Identify which cell holds the provided text, then report its (x, y) central coordinate. 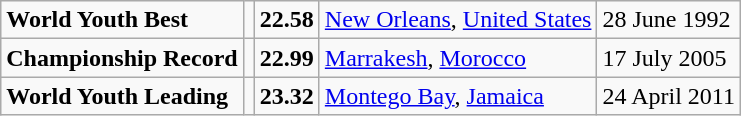
New Orleans, United States (458, 20)
24 April 2011 (669, 96)
22.58 (286, 20)
22.99 (286, 58)
World Youth Leading (122, 96)
28 June 1992 (669, 20)
23.32 (286, 96)
Marrakesh, Morocco (458, 58)
World Youth Best (122, 20)
Montego Bay, Jamaica (458, 96)
17 July 2005 (669, 58)
Championship Record (122, 58)
